Find where the given text appears and provide that cell's center as (X, Y) coordinate. 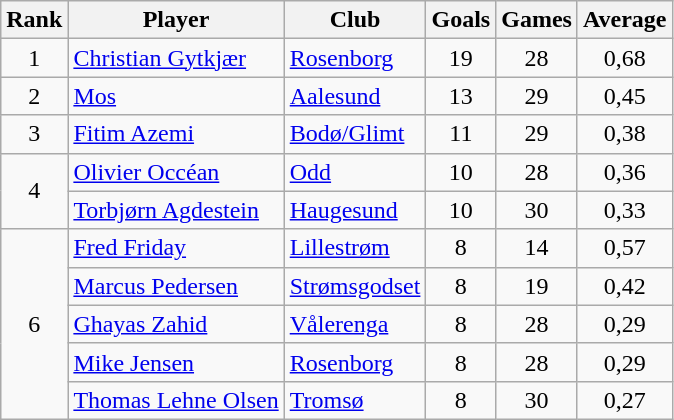
Haugesund (355, 210)
0,36 (624, 172)
Player (176, 20)
Rank (34, 20)
Ghayas Zahid (176, 324)
0,33 (624, 210)
13 (461, 96)
0,57 (624, 248)
Lillestrøm (355, 248)
0,38 (624, 134)
Club (355, 20)
0,68 (624, 58)
Marcus Pedersen (176, 286)
Thomas Lehne Olsen (176, 400)
Fitim Azemi (176, 134)
Aalesund (355, 96)
0,27 (624, 400)
11 (461, 134)
0,45 (624, 96)
Tromsø (355, 400)
Olivier Occéan (176, 172)
2 (34, 96)
Christian Gytkjær (176, 58)
1 (34, 58)
Goals (461, 20)
Odd (355, 172)
Fred Friday (176, 248)
Average (624, 20)
6 (34, 324)
0,42 (624, 286)
Strømsgodset (355, 286)
Mike Jensen (176, 362)
Vålerenga (355, 324)
Games (537, 20)
4 (34, 191)
Mos (176, 96)
Torbjørn Agdestein (176, 210)
14 (537, 248)
Bodø/Glimt (355, 134)
3 (34, 134)
